For the text-containing cell, return its midpoint in [x, y] coordinate format. 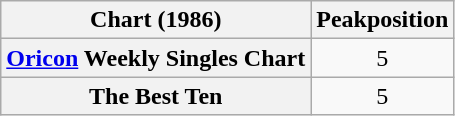
Chart (1986) [156, 20]
Peakposition [382, 20]
The Best Ten [156, 96]
Oricon Weekly Singles Chart [156, 58]
